For the text-containing cell, return its midpoint in (X, Y) coordinate format. 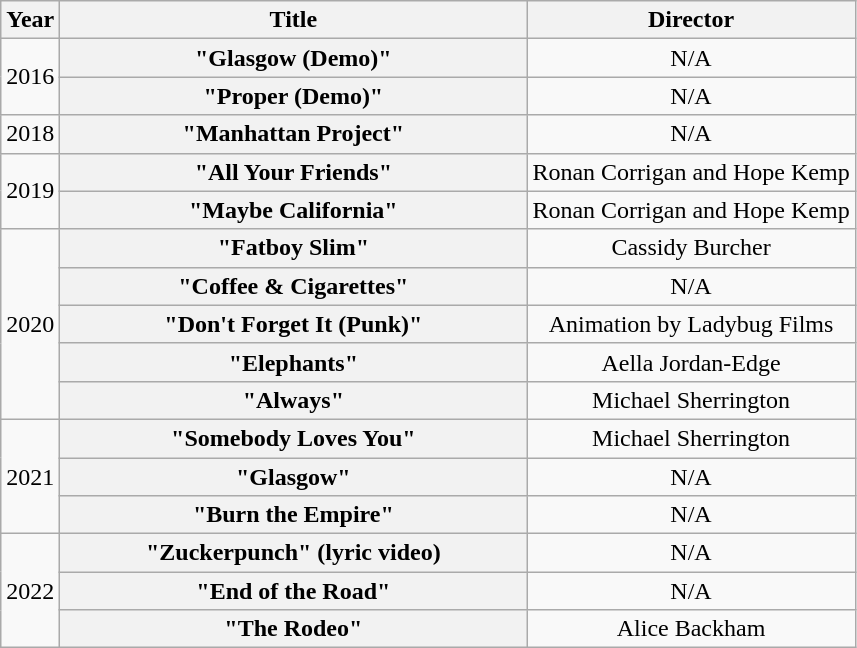
"Coffee & Cigarettes" (294, 286)
Title (294, 20)
2022 (30, 591)
"The Rodeo" (294, 629)
Year (30, 20)
"Glasgow" (294, 477)
Alice Backham (691, 629)
2021 (30, 476)
2019 (30, 191)
Animation by Ladybug Films (691, 324)
Cassidy Burcher (691, 248)
2016 (30, 77)
"Maybe California" (294, 210)
2020 (30, 324)
Director (691, 20)
"Don't Forget It (Punk)" (294, 324)
"Proper (Demo)" (294, 96)
"Fatboy Slim" (294, 248)
"Glasgow (Demo)" (294, 58)
"End of the Road" (294, 591)
"Zuckerpunch" (lyric video) (294, 553)
"Burn the Empire" (294, 515)
"All Your Friends" (294, 172)
"Somebody Loves You" (294, 438)
2018 (30, 134)
Aella Jordan-Edge (691, 362)
"Elephants" (294, 362)
"Always" (294, 400)
"Manhattan Project" (294, 134)
